Return the [x, y] coordinate for the center point of the cell that contains the specified text.  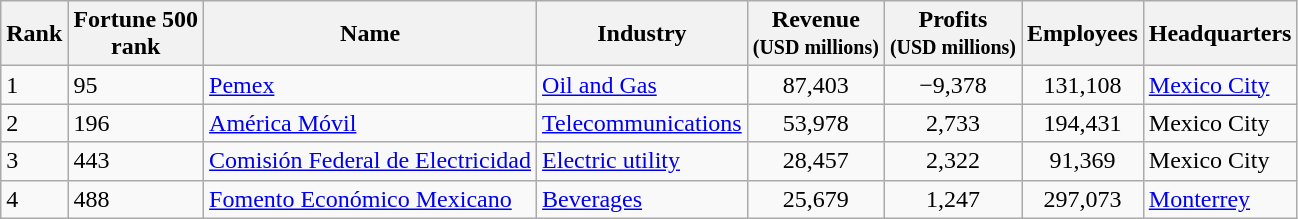
53,978 [816, 123]
2,733 [952, 123]
2 [34, 123]
91,369 [1083, 161]
Profits(USD millions) [952, 34]
28,457 [816, 161]
443 [136, 161]
488 [136, 199]
−9,378 [952, 85]
Revenue(USD millions) [816, 34]
Industry [642, 34]
Fortune 500rank [136, 34]
América Móvil [370, 123]
131,108 [1083, 85]
2,322 [952, 161]
25,679 [816, 199]
1 [34, 85]
Telecommunications [642, 123]
Headquarters [1220, 34]
Beverages [642, 199]
Pemex [370, 85]
297,073 [1083, 199]
Monterrey [1220, 199]
Employees [1083, 34]
194,431 [1083, 123]
87,403 [816, 85]
Name [370, 34]
Rank [34, 34]
Electric utility [642, 161]
95 [136, 85]
Oil and Gas [642, 85]
3 [34, 161]
196 [136, 123]
1,247 [952, 199]
4 [34, 199]
Comisión Federal de Electricidad [370, 161]
Fomento Económico Mexicano [370, 199]
